From the cell containing the given text, extract its center point as (x, y) coordinate. 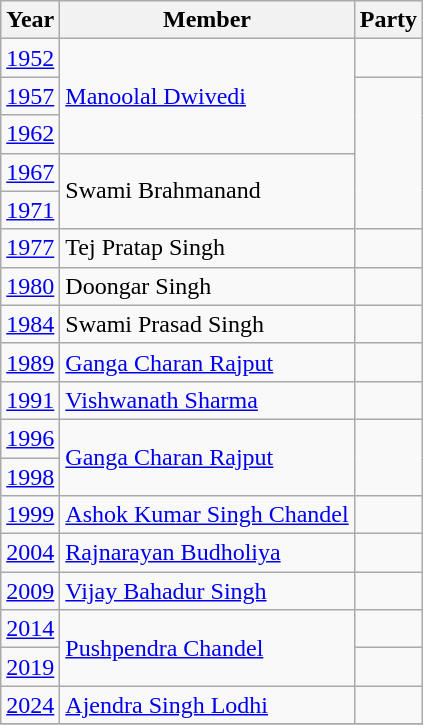
1991 (30, 400)
Doongar Singh (207, 286)
2014 (30, 629)
Swami Brahmanand (207, 191)
Vijay Bahadur Singh (207, 591)
Ajendra Singh Lodhi (207, 705)
1977 (30, 248)
1999 (30, 515)
2019 (30, 667)
1952 (30, 58)
Year (30, 20)
Party (388, 20)
Pushpendra Chandel (207, 648)
Tej Pratap Singh (207, 248)
1998 (30, 477)
1996 (30, 438)
1971 (30, 210)
Rajnarayan Budholiya (207, 553)
Ashok Kumar Singh Chandel (207, 515)
1962 (30, 134)
Manoolal Dwivedi (207, 96)
1957 (30, 96)
2004 (30, 553)
1980 (30, 286)
Swami Prasad Singh (207, 324)
Member (207, 20)
2024 (30, 705)
1984 (30, 324)
2009 (30, 591)
1967 (30, 172)
1989 (30, 362)
Vishwanath Sharma (207, 400)
